Extract the [X, Y] coordinate from the center of the cell holding the provided text.  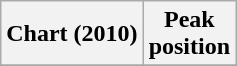
Peak position [189, 34]
Chart (2010) [72, 34]
